Search for the cell housing the specified text and yield its (X, Y) center coordinate. 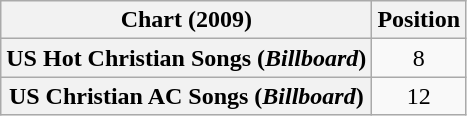
Chart (2009) (186, 20)
US Christian AC Songs (Billboard) (186, 96)
12 (419, 96)
8 (419, 58)
US Hot Christian Songs (Billboard) (186, 58)
Position (419, 20)
